Determine the (X, Y) coordinate at the center of the cell enclosing the given text.  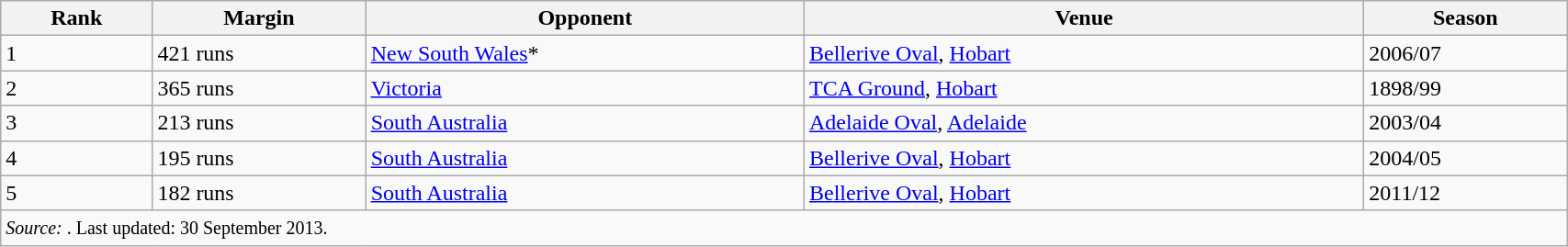
Season (1466, 18)
365 runs (259, 88)
182 runs (259, 193)
1898/99 (1466, 88)
3 (77, 123)
2006/07 (1466, 53)
5 (77, 193)
Adelaide Oval, Adelaide (1084, 123)
195 runs (259, 158)
Opponent (584, 18)
Venue (1084, 18)
1 (77, 53)
Victoria (584, 88)
4 (77, 158)
TCA Ground, Hobart (1084, 88)
2011/12 (1466, 193)
421 runs (259, 53)
Margin (259, 18)
Rank (77, 18)
New South Wales* (584, 53)
2 (77, 88)
2004/05 (1466, 158)
2003/04 (1466, 123)
Source: . Last updated: 30 September 2013. (784, 228)
213 runs (259, 123)
